Locate the cell with the specified text and output its (X, Y) center coordinate. 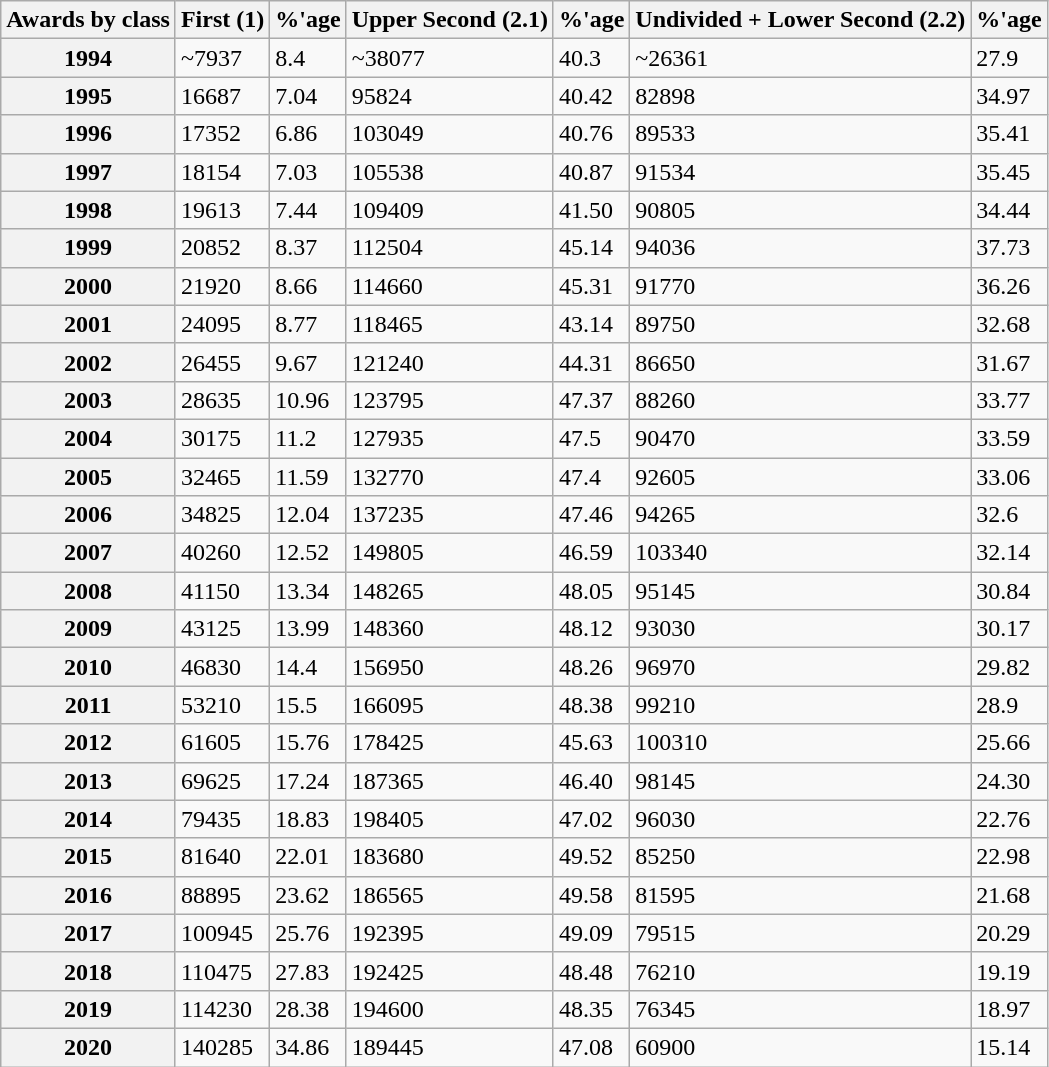
25.76 (308, 933)
41150 (222, 591)
18154 (222, 172)
79515 (800, 933)
88260 (800, 400)
2014 (88, 819)
2006 (88, 515)
15.5 (308, 705)
47.4 (591, 477)
8.4 (308, 58)
2011 (88, 705)
2001 (88, 324)
40260 (222, 553)
2012 (88, 743)
2016 (88, 895)
88895 (222, 895)
18.83 (308, 819)
1998 (88, 210)
30.84 (1009, 591)
21.68 (1009, 895)
98145 (800, 781)
22.01 (308, 857)
28.38 (308, 1009)
22.76 (1009, 819)
110475 (222, 971)
31.67 (1009, 362)
114660 (450, 286)
7.04 (308, 96)
186565 (450, 895)
127935 (450, 438)
40.87 (591, 172)
28635 (222, 400)
46.59 (591, 553)
96970 (800, 667)
32.6 (1009, 515)
47.5 (591, 438)
198405 (450, 819)
19.19 (1009, 971)
2020 (88, 1047)
183680 (450, 857)
92605 (800, 477)
~26361 (800, 58)
1995 (88, 96)
47.08 (591, 1047)
First (1) (222, 20)
2019 (88, 1009)
105538 (450, 172)
118465 (450, 324)
109409 (450, 210)
1997 (88, 172)
12.04 (308, 515)
33.06 (1009, 477)
9.67 (308, 362)
34825 (222, 515)
40.76 (591, 134)
46830 (222, 667)
100310 (800, 743)
166095 (450, 705)
76210 (800, 971)
100945 (222, 933)
2004 (88, 438)
91770 (800, 286)
81640 (222, 857)
7.44 (308, 210)
21920 (222, 286)
13.34 (308, 591)
140285 (222, 1047)
114230 (222, 1009)
2005 (88, 477)
94265 (800, 515)
26455 (222, 362)
24.30 (1009, 781)
19613 (222, 210)
10.96 (308, 400)
32.14 (1009, 553)
32.68 (1009, 324)
47.02 (591, 819)
82898 (800, 96)
89533 (800, 134)
16687 (222, 96)
45.63 (591, 743)
47.37 (591, 400)
2000 (88, 286)
28.9 (1009, 705)
8.66 (308, 286)
46.40 (591, 781)
8.77 (308, 324)
91534 (800, 172)
33.77 (1009, 400)
34.97 (1009, 96)
34.86 (308, 1047)
27.9 (1009, 58)
194600 (450, 1009)
95824 (450, 96)
95145 (800, 591)
2007 (88, 553)
2018 (88, 971)
85250 (800, 857)
23.62 (308, 895)
40.3 (591, 58)
Awards by class (88, 20)
11.59 (308, 477)
30.17 (1009, 629)
35.41 (1009, 134)
79435 (222, 819)
17.24 (308, 781)
2009 (88, 629)
86650 (800, 362)
123795 (450, 400)
121240 (450, 362)
27.83 (308, 971)
61605 (222, 743)
43125 (222, 629)
90470 (800, 438)
12.52 (308, 553)
~38077 (450, 58)
49.09 (591, 933)
32465 (222, 477)
37.73 (1009, 248)
14.4 (308, 667)
8.37 (308, 248)
2013 (88, 781)
48.26 (591, 667)
148265 (450, 591)
45.31 (591, 286)
90805 (800, 210)
112504 (450, 248)
189445 (450, 1047)
17352 (222, 134)
13.99 (308, 629)
137235 (450, 515)
35.45 (1009, 172)
53210 (222, 705)
20852 (222, 248)
99210 (800, 705)
93030 (800, 629)
156950 (450, 667)
6.86 (308, 134)
48.48 (591, 971)
2008 (88, 591)
48.05 (591, 591)
1996 (88, 134)
33.59 (1009, 438)
25.66 (1009, 743)
47.46 (591, 515)
76345 (800, 1009)
103049 (450, 134)
96030 (800, 819)
2017 (88, 933)
2003 (88, 400)
132770 (450, 477)
36.26 (1009, 286)
69625 (222, 781)
41.50 (591, 210)
15.76 (308, 743)
148360 (450, 629)
Undivided + Lower Second (2.2) (800, 20)
2010 (88, 667)
18.97 (1009, 1009)
Upper Second (2.1) (450, 20)
43.14 (591, 324)
48.38 (591, 705)
60900 (800, 1047)
29.82 (1009, 667)
44.31 (591, 362)
192425 (450, 971)
7.03 (308, 172)
103340 (800, 553)
187365 (450, 781)
30175 (222, 438)
~7937 (222, 58)
49.52 (591, 857)
24095 (222, 324)
22.98 (1009, 857)
40.42 (591, 96)
48.35 (591, 1009)
45.14 (591, 248)
48.12 (591, 629)
94036 (800, 248)
149805 (450, 553)
178425 (450, 743)
81595 (800, 895)
1999 (88, 248)
1994 (88, 58)
192395 (450, 933)
20.29 (1009, 933)
2002 (88, 362)
89750 (800, 324)
34.44 (1009, 210)
11.2 (308, 438)
15.14 (1009, 1047)
49.58 (591, 895)
2015 (88, 857)
